Output the [x, y] coordinate of the center of the cell containing the given text.  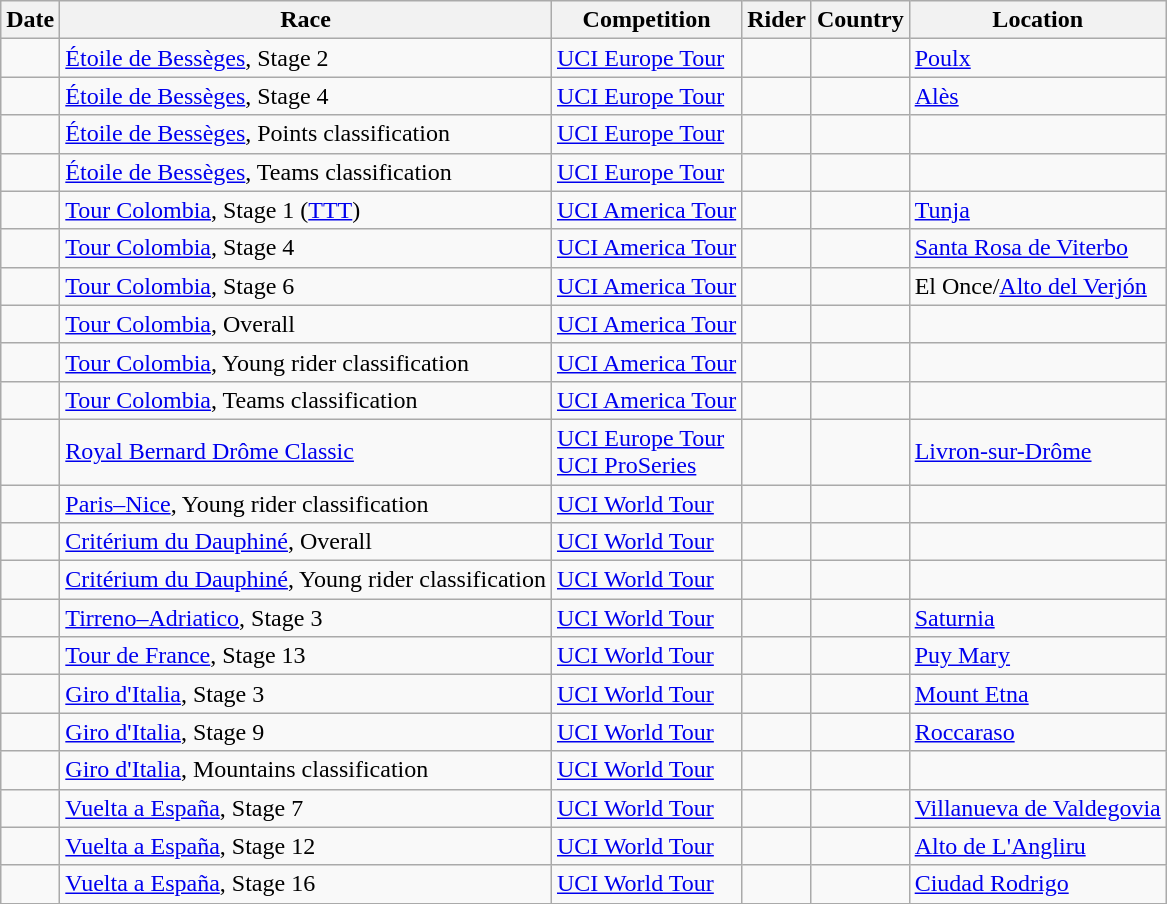
Tour Colombia, Overall [306, 324]
Étoile de Bessèges, Stage 2 [306, 58]
Ciudad Rodrigo [1038, 884]
Santa Rosa de Viterbo [1038, 248]
Étoile de Bessèges, Stage 4 [306, 96]
Tour Colombia, Young rider classification [306, 362]
Étoile de Bessèges, Points classification [306, 134]
Étoile de Bessèges, Teams classification [306, 172]
Date [30, 20]
Puy Mary [1038, 656]
Poulx [1038, 58]
Tirreno–Adriatico, Stage 3 [306, 618]
Critérium du Dauphiné, Young rider classification [306, 580]
Location [1038, 20]
Giro d'Italia, Stage 3 [306, 694]
Saturnia [1038, 618]
Vuelta a España, Stage 7 [306, 808]
Race [306, 20]
Tour Colombia, Stage 1 (TTT) [306, 210]
Mount Etna [1038, 694]
Livron-sur-Drôme [1038, 452]
UCI Europe Tour UCI ProSeries [646, 452]
Royal Bernard Drôme Classic [306, 452]
Vuelta a España, Stage 12 [306, 846]
Tour de France, Stage 13 [306, 656]
Critérium du Dauphiné, Overall [306, 542]
Rider [777, 20]
Alès [1038, 96]
Giro d'Italia, Stage 9 [306, 732]
Roccaraso [1038, 732]
Villanueva de Valdegovia [1038, 808]
Country [860, 20]
Giro d'Italia, Mountains classification [306, 770]
Paris–Nice, Young rider classification [306, 503]
Tour Colombia, Teams classification [306, 400]
Tour Colombia, Stage 6 [306, 286]
Tunja [1038, 210]
El Once/Alto del Verjón [1038, 286]
Vuelta a España, Stage 16 [306, 884]
Competition [646, 20]
Alto de L'Angliru [1038, 846]
Tour Colombia, Stage 4 [306, 248]
